From the cell containing the given text, extract its center point as [x, y] coordinate. 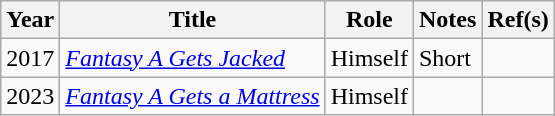
Fantasy A Gets Jacked [192, 58]
Title [192, 20]
2017 [30, 58]
Notes [447, 20]
Short [447, 58]
Role [369, 20]
Year [30, 20]
Ref(s) [518, 20]
Fantasy A Gets a Mattress [192, 96]
2023 [30, 96]
